Capture the cell that displays the provided text and extract its [X, Y] central coordinate. 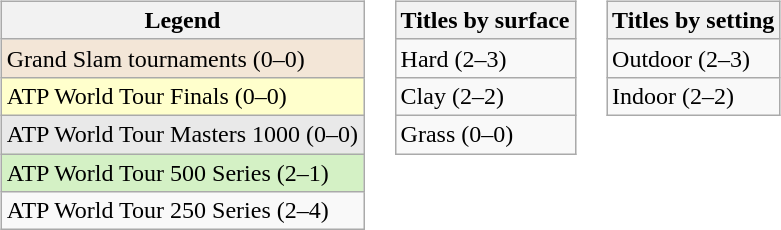
ATP World Tour 500 Series (2–1) [182, 173]
Clay (2–2) [485, 96]
ATP World Tour Masters 1000 (0–0) [182, 134]
Titles by setting [694, 20]
Indoor (2–2) [694, 96]
Hard (2–3) [485, 58]
Grand Slam tournaments (0–0) [182, 58]
Grass (0–0) [485, 134]
ATP World Tour Finals (0–0) [182, 96]
Titles by surface [485, 20]
Outdoor (2–3) [694, 58]
ATP World Tour 250 Series (2–4) [182, 211]
Legend [182, 20]
